Capture the cell that displays the provided text and extract its [x, y] central coordinate. 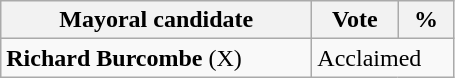
Vote [355, 20]
Richard Burcombe (X) [156, 58]
Acclaimed [383, 58]
Mayoral candidate [156, 20]
% [426, 20]
